Find where the given text appears and provide that cell's center as [x, y] coordinate. 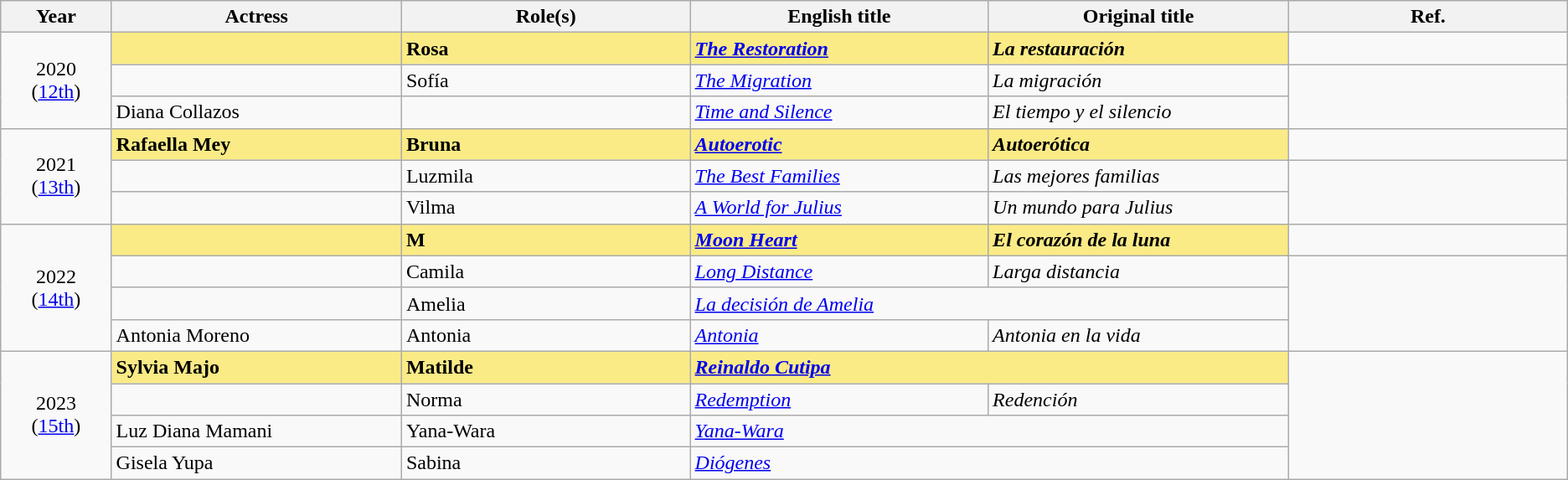
Bruna [546, 144]
Reinaldo Cutipa [989, 367]
Role(s) [546, 17]
Las mejores familias [1139, 176]
Redemption [839, 400]
Ref. [1429, 17]
Luzmila [546, 176]
2020(12th) [56, 80]
2022(14th) [56, 287]
La migración [1139, 80]
Vilma [546, 208]
Amelia [546, 303]
La restauración [1139, 49]
2021(13th) [56, 176]
Autoerótica [1139, 144]
Moon Heart [839, 240]
Actress [256, 17]
Rafaella Mey [256, 144]
Rosa [546, 49]
El tiempo y el silencio [1139, 112]
Redención [1139, 400]
La decisión de Amelia [989, 303]
Long Distance [839, 271]
Time and Silence [839, 112]
Antonia en la vida [1139, 335]
The Best Families [839, 176]
The Migration [839, 80]
A World for Julius [839, 208]
M [546, 240]
Gisela Yupa [256, 463]
Original title [1139, 17]
Luz Diana Mamani [256, 431]
English title [839, 17]
The Restoration [839, 49]
Autoerotic [839, 144]
Year [56, 17]
Sabina [546, 463]
Un mundo para Julius [1139, 208]
Diógenes [989, 463]
2023(15th) [56, 415]
Diana Collazos [256, 112]
Matilde [546, 367]
Norma [546, 400]
Larga distancia [1139, 271]
Antonia Moreno [256, 335]
Sofía [546, 80]
Sylvia Majo [256, 367]
Camila [546, 271]
El corazón de la luna [1139, 240]
